Detect which cell encompasses the target text, then output its (X, Y) center coordinate. 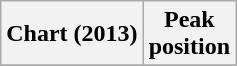
Chart (2013) (72, 34)
Peakposition (189, 34)
